Return [x, y] of the center of cell containing provided text 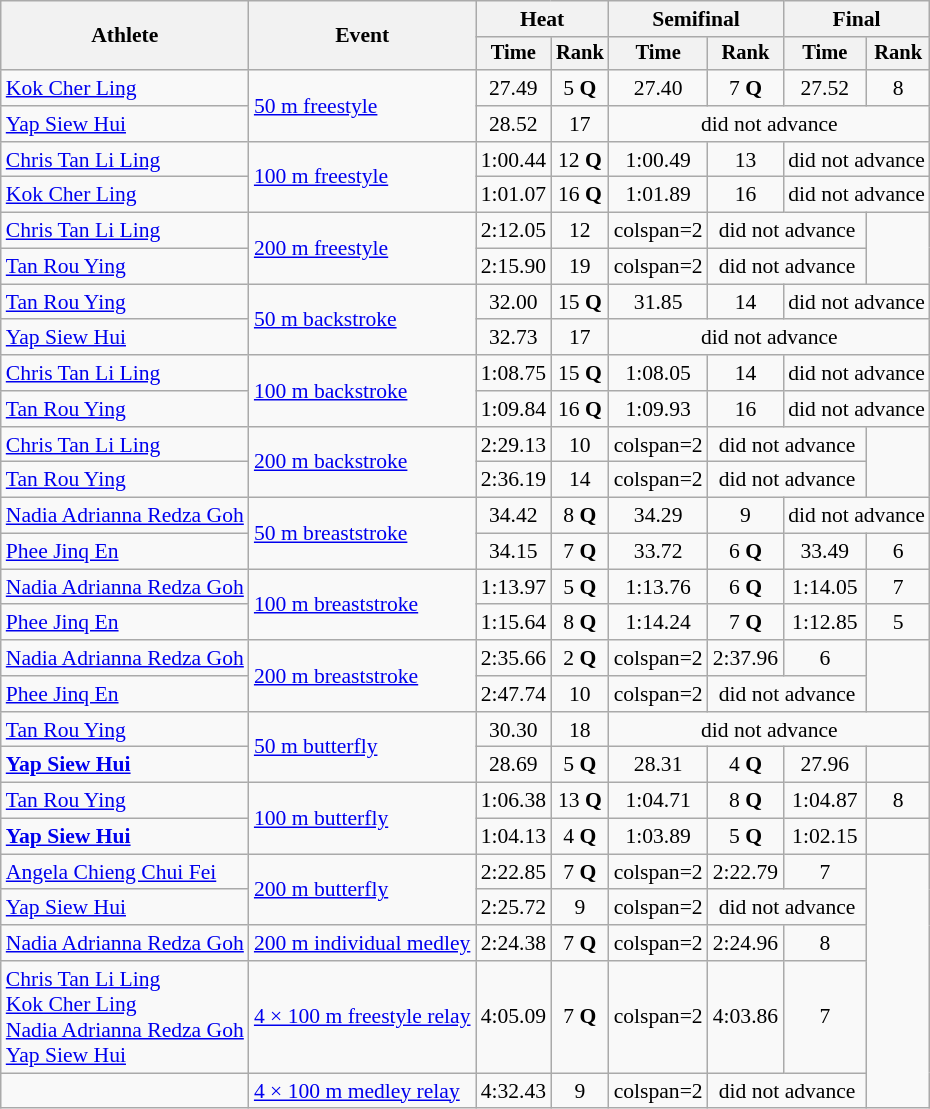
1:01.89 [658, 195]
1:06.38 [514, 801]
1:08.75 [514, 373]
32.00 [514, 302]
34.42 [514, 516]
200 m individual medley [362, 943]
1:04.13 [514, 837]
1:15.64 [514, 623]
Semifinal [696, 19]
Chris Tan Li LingKok Cher LingNadia Adrianna Redza GohYap Siew Hui [125, 1017]
4:32.43 [514, 1091]
2:36.19 [514, 480]
34.15 [514, 552]
28.31 [658, 765]
1:09.84 [514, 409]
1:04.71 [658, 801]
200 m breaststroke [362, 676]
19 [580, 267]
1:14.05 [824, 587]
30.30 [514, 730]
34.29 [658, 516]
100 m backstroke [362, 390]
13 Q [580, 801]
2:47.74 [514, 694]
1:04.87 [824, 801]
12 Q [580, 160]
2:25.72 [514, 908]
27.40 [658, 88]
100 m freestyle [362, 178]
2:12.05 [514, 231]
Angela Chieng Chui Fei [125, 872]
50 m breaststroke [362, 534]
1:12.85 [824, 623]
100 m butterfly [362, 818]
4:03.86 [746, 1017]
27.49 [514, 88]
33.49 [824, 552]
13 [746, 160]
1:13.97 [514, 587]
32.73 [514, 338]
Heat [542, 19]
4 × 100 m medley relay [362, 1091]
33.72 [658, 552]
1:03.89 [658, 837]
1:01.07 [514, 195]
1:02.15 [824, 837]
2:24.96 [746, 943]
4:05.09 [514, 1017]
1:00.49 [658, 160]
1:14.24 [658, 623]
2:22.79 [746, 872]
1:09.93 [658, 409]
100 m breaststroke [362, 604]
2:15.90 [514, 267]
2:37.96 [746, 658]
50 m backstroke [362, 320]
Athlete [125, 36]
27.96 [824, 765]
200 m butterfly [362, 890]
50 m butterfly [362, 748]
28.69 [514, 765]
31.85 [658, 302]
18 [580, 730]
2:22.85 [514, 872]
12 [580, 231]
2:24.38 [514, 943]
2:35.66 [514, 658]
2:29.13 [514, 445]
1:00.44 [514, 160]
4 × 100 m freestyle relay [362, 1017]
200 m backstroke [362, 462]
1:13.76 [658, 587]
200 m freestyle [362, 248]
5 [898, 623]
2 Q [580, 658]
Final [856, 19]
Event [362, 36]
28.52 [514, 124]
27.52 [824, 88]
1:08.05 [658, 373]
50 m freestyle [362, 106]
